For the text-containing cell, return its midpoint in (X, Y) coordinate format. 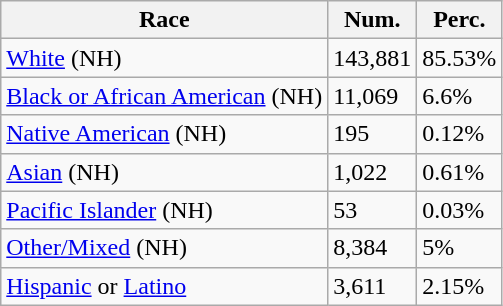
2.15% (460, 286)
0.03% (460, 210)
195 (372, 134)
Native American (NH) (164, 134)
3,611 (372, 286)
53 (372, 210)
Race (164, 20)
0.61% (460, 172)
1,022 (372, 172)
5% (460, 248)
Black or African American (NH) (164, 96)
Perc. (460, 20)
8,384 (372, 248)
0.12% (460, 134)
11,069 (372, 96)
Num. (372, 20)
143,881 (372, 58)
Pacific Islander (NH) (164, 210)
6.6% (460, 96)
85.53% (460, 58)
Other/Mixed (NH) (164, 248)
White (NH) (164, 58)
Hispanic or Latino (164, 286)
Asian (NH) (164, 172)
